Provide the [X, Y] coordinate of the cell's center where the given text is located.  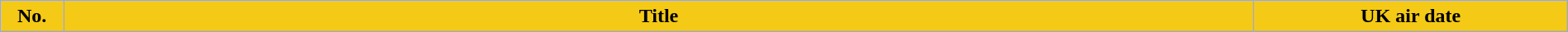
No. [32, 16]
UK air date [1411, 16]
Title [659, 16]
